Find where the given text appears and provide that cell's center as [x, y] coordinate. 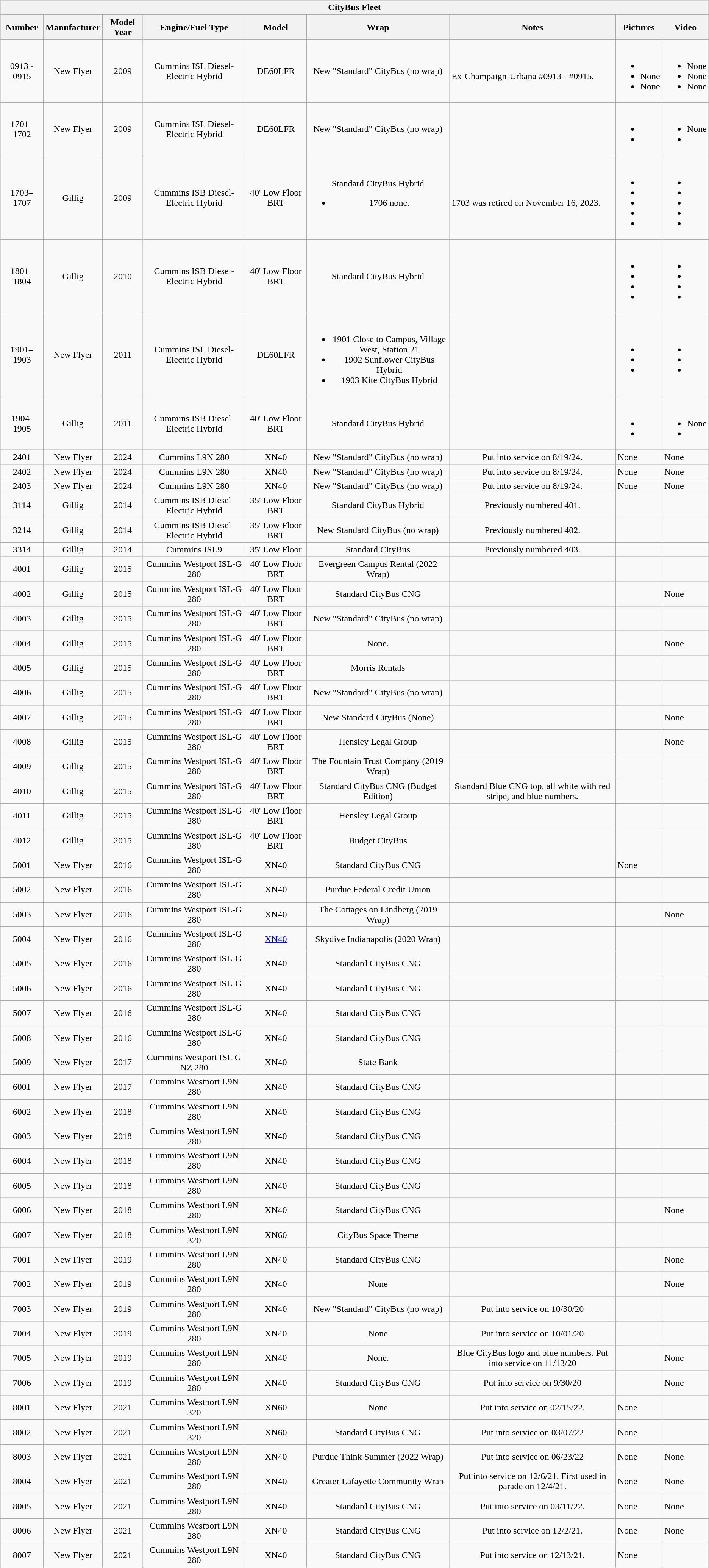
1701–1702 [22, 129]
5007 [22, 1013]
5006 [22, 988]
2402 [22, 471]
5009 [22, 1063]
7002 [22, 1284]
Wrap [378, 27]
8001 [22, 1407]
7006 [22, 1383]
Purdue Think Summer (2022 Wrap) [378, 1457]
5002 [22, 890]
8002 [22, 1432]
3314 [22, 550]
1904-1905 [22, 423]
Model [276, 27]
0913 - 0915 [22, 71]
6006 [22, 1210]
Put into service on 12/6/21. First used in parade on 12/4/21. [533, 1482]
4012 [22, 840]
Previously numbered 401. [533, 505]
4008 [22, 742]
8007 [22, 1555]
Evergreen Campus Rental (2022 Wrap) [378, 569]
Previously numbered 402. [533, 530]
Standard Blue CNG top, all white with red stripe, and blue numbers. [533, 791]
Budget CityBus [378, 840]
Put into service on 02/15/22. [533, 1407]
4007 [22, 717]
New Standard CityBus (no wrap) [378, 530]
Manufacturer [73, 27]
Cummins ISL9 [194, 550]
4010 [22, 791]
Greater Lafayette Community Wrap [378, 1482]
Blue CityBus logo and blue numbers. Put into service on 11/13/20 [533, 1358]
7005 [22, 1358]
CityBus Space Theme [378, 1235]
6004 [22, 1161]
4005 [22, 668]
Notes [533, 27]
3114 [22, 505]
Video [686, 27]
1703–1707 [22, 198]
8004 [22, 1482]
5001 [22, 865]
Model Year [123, 27]
1901 Close to Campus, Village West, Station 211902 Sunflower CityBus Hybrid1903 Kite CityBus Hybrid [378, 355]
NoneNone [639, 71]
The Cottages on Lindberg (2019 Wrap) [378, 914]
Put into service on 12/13/21. [533, 1555]
Put into service on 06/23/22 [533, 1457]
5008 [22, 1038]
Number [22, 27]
35' Low Floor [276, 550]
Standard CityBus Hybrid1706 none. [378, 198]
Put into service on 03/11/22. [533, 1506]
4001 [22, 569]
1801–1804 [22, 276]
5004 [22, 939]
Put into service on 03/07/22 [533, 1432]
NoneNoneNone [686, 71]
Ex-Champaign-Urbana #0913 - #0915. [533, 71]
4003 [22, 618]
Engine/Fuel Type [194, 27]
4006 [22, 693]
8005 [22, 1506]
5003 [22, 914]
Morris Rentals [378, 668]
Purdue Federal Credit Union [378, 890]
5005 [22, 964]
6002 [22, 1112]
Put into service on 12/2/21. [533, 1531]
8003 [22, 1457]
Put into service on 9/30/20 [533, 1383]
CityBus Fleet [354, 8]
6003 [22, 1136]
Standard CityBus CNG (Budget Edition) [378, 791]
7004 [22, 1334]
7003 [22, 1309]
6001 [22, 1087]
2403 [22, 486]
The Fountain Trust Company (2019 Wrap) [378, 766]
Put into service on 10/01/20 [533, 1334]
6007 [22, 1235]
Skydive Indianapolis (2020 Wrap) [378, 939]
Standard CityBus [378, 550]
Pictures [639, 27]
6005 [22, 1185]
1703 was retired on November 16, 2023. [533, 198]
Cummins Westport ISL G NZ 280 [194, 1063]
4009 [22, 766]
2401 [22, 457]
2010 [123, 276]
State Bank [378, 1063]
Previously numbered 403. [533, 550]
4004 [22, 643]
7001 [22, 1260]
8006 [22, 1531]
4002 [22, 594]
New Standard CityBus (None) [378, 717]
Put into service on 10/30/20 [533, 1309]
1901–1903 [22, 355]
4011 [22, 815]
3214 [22, 530]
